Locate the cell with the specified text and output its [x, y] center coordinate. 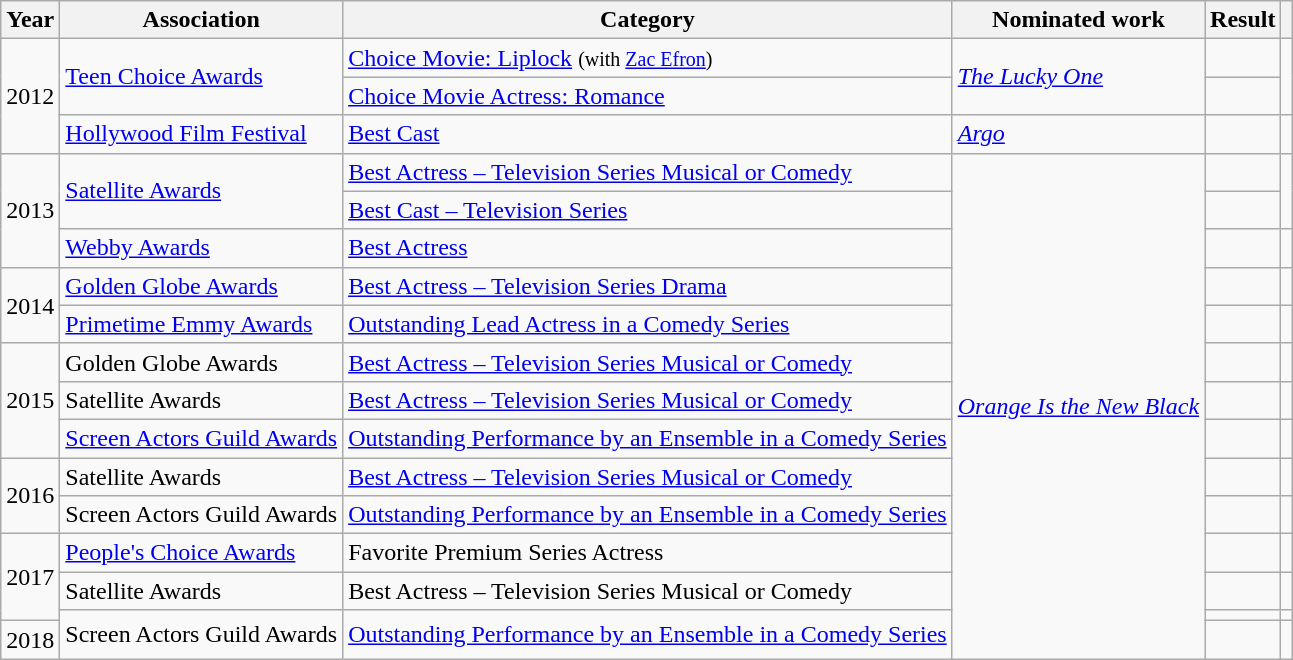
Choice Movie: Liplock (with Zac Efron) [648, 58]
2018 [30, 640]
2017 [30, 578]
Primetime Emmy Awards [202, 324]
2016 [30, 496]
People's Choice Awards [202, 553]
Year [30, 20]
Argo [1078, 134]
Category [648, 20]
Best Actress [648, 248]
Best Cast – Television Series [648, 210]
Webby Awards [202, 248]
Best Actress – Television Series Drama [648, 286]
2012 [30, 96]
2014 [30, 305]
Outstanding Lead Actress in a Comedy Series [648, 324]
Association [202, 20]
Nominated work [1078, 20]
Teen Choice Awards [202, 77]
The Lucky One [1078, 77]
Favorite Premium Series Actress [648, 553]
2013 [30, 210]
Hollywood Film Festival [202, 134]
Best Cast [648, 134]
Orange Is the New Black [1078, 406]
Result [1243, 20]
Choice Movie Actress: Romance [648, 96]
2015 [30, 400]
